Output the [x, y] coordinate of the center of the cell containing the given text.  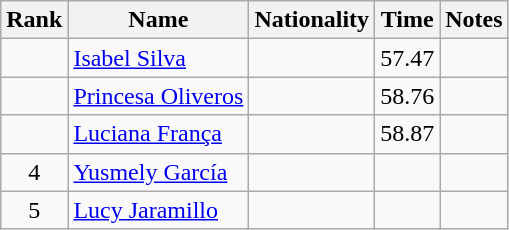
58.76 [408, 96]
57.47 [408, 58]
Rank [34, 20]
Notes [474, 20]
58.87 [408, 134]
Isabel Silva [158, 58]
Nationality [312, 20]
Lucy Jaramillo [158, 210]
Yusmely García [158, 172]
5 [34, 210]
Time [408, 20]
Princesa Oliveros [158, 96]
Luciana França [158, 134]
4 [34, 172]
Name [158, 20]
